From the cell containing the given text, extract its center point as [X, Y] coordinate. 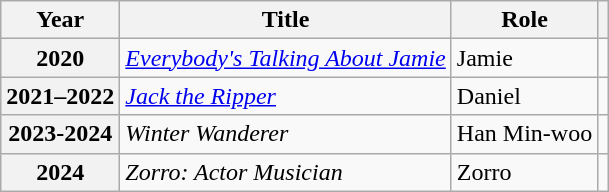
Title [286, 20]
Han Min-woo [524, 134]
Winter Wanderer [286, 134]
2024 [60, 172]
Zorro [524, 172]
Everybody's Talking About Jamie [286, 58]
2023-2024 [60, 134]
Year [60, 20]
Daniel [524, 96]
2020 [60, 58]
Role [524, 20]
Jamie [524, 58]
Jack the Ripper [286, 96]
2021–2022 [60, 96]
Zorro: Actor Musician [286, 172]
